Pinpoint the cell where the given text exists, returning its (X, Y) midpoint coordinate. 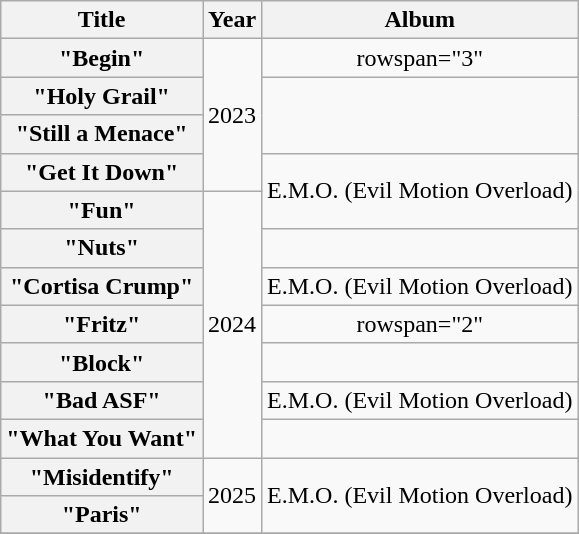
"Fritz" (102, 324)
"Holy Grail" (102, 96)
2023 (232, 115)
"Block" (102, 362)
"Bad ASF" (102, 400)
"What You Want" (102, 438)
Album (420, 20)
rowspan="3" (420, 58)
"Fun" (102, 210)
Year (232, 20)
"Get It Down" (102, 172)
"Cortisa Crump" (102, 286)
rowspan="2" (420, 324)
Title (102, 20)
2025 (232, 496)
2024 (232, 324)
"Misidentify" (102, 477)
"Nuts" (102, 248)
"Paris" (102, 515)
"Begin" (102, 58)
"Still a Menace" (102, 134)
